Find where the given text appears and provide that cell's center as [X, Y] coordinate. 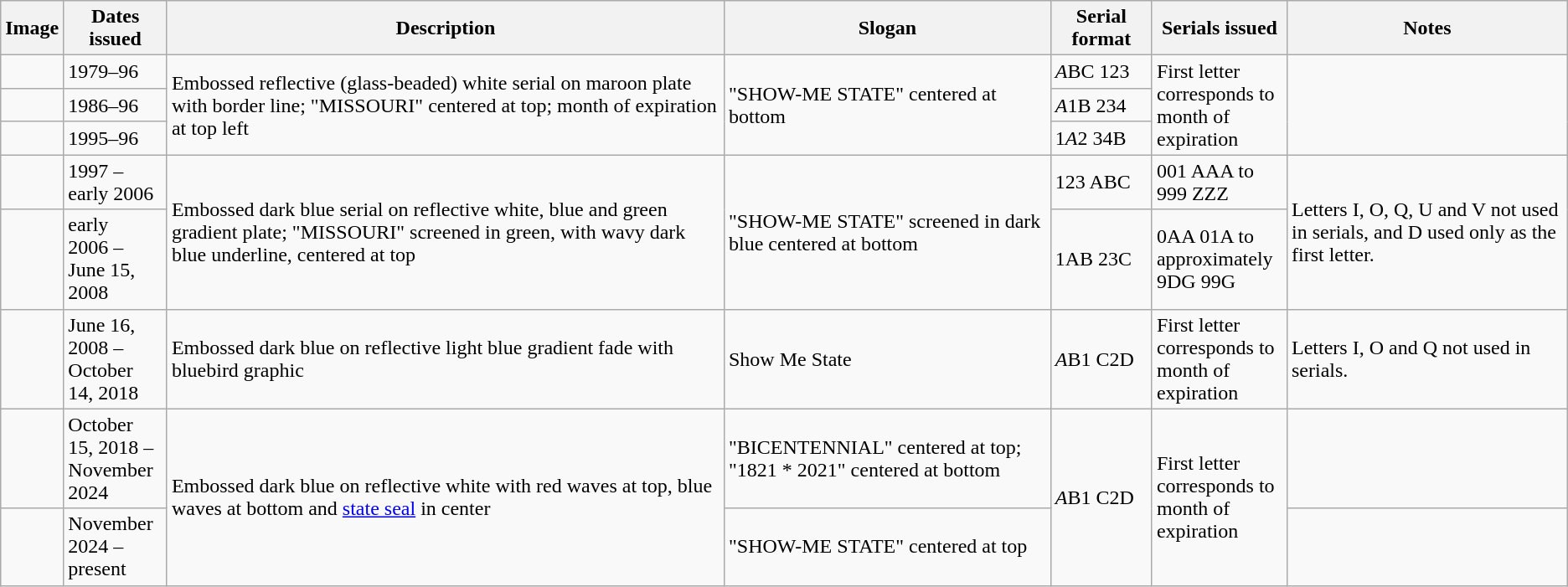
June 16, 2008 – October 14, 2018 [116, 358]
Description [446, 28]
Notes [1427, 28]
1997 – early 2006 [116, 183]
Serial format [1101, 28]
Embossed dark blue on reflective white with red waves at top, blue waves at bottom and state seal in center [446, 497]
001 AAA to 999 ZZZ [1220, 183]
Embossed reflective (glass-beaded) white serial on maroon plate with border line; "MISSOURI" centered at top; month of expiration at top left [446, 106]
Embossed dark blue on reflective light blue gradient fade with bluebird graphic [446, 358]
Dates issued [116, 28]
A1B 234 [1101, 105]
123 ABC [1101, 183]
0AA 01A to approximately 9DG 99G [1220, 260]
"SHOW-ME STATE" centered at top [887, 547]
October 15, 2018 – November 2024 [116, 459]
1979–96 [116, 72]
ABC 123 [1101, 72]
1AB 23C [1101, 260]
early 2006 – June 15, 2008 [116, 260]
"BICENTENNIAL" centered at top; "1821 * 2021" centered at bottom [887, 459]
1986–96 [116, 105]
November 2024 – present [116, 547]
Letters I, O, Q, U and V not used in serials, and D used only as the first letter. [1427, 232]
Slogan [887, 28]
"SHOW-ME STATE" centered at bottom [887, 106]
Serials issued [1220, 28]
1A2 34B [1101, 138]
Image [32, 28]
"SHOW-ME STATE" screened in dark blue centered at bottom [887, 232]
1995–96 [116, 138]
Letters I, O and Q not used in serials. [1427, 358]
Show Me State [887, 358]
